From the cell containing the given text, extract its center point as (X, Y) coordinate. 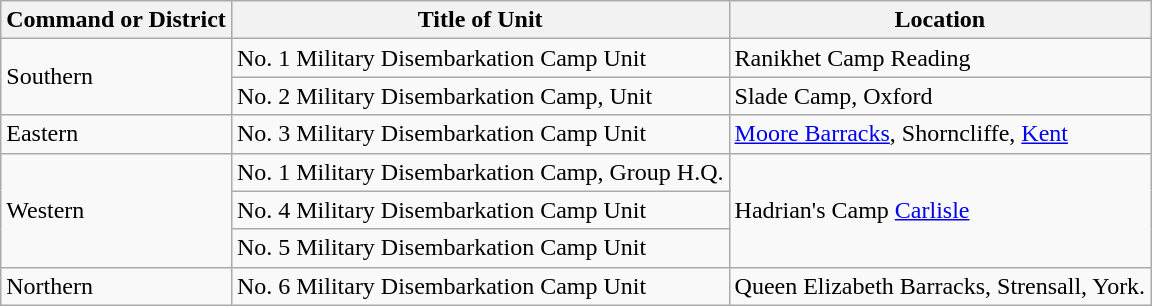
No. 5 Military Disembarkation Camp Unit (480, 248)
Slade Camp, Oxford (940, 96)
No. 1 Military Disembarkation Camp, Group H.Q. (480, 172)
Northern (116, 286)
Western (116, 210)
Queen Elizabeth Barracks, Strensall, York. (940, 286)
No. 4 Military Disembarkation Camp Unit (480, 210)
No. 1 Military Disembarkation Camp Unit (480, 58)
Command or District (116, 20)
No. 6 Military Disembarkation Camp Unit (480, 286)
No. 2 Military Disembarkation Camp, Unit (480, 96)
Eastern (116, 134)
Hadrian's Camp Carlisle (940, 210)
Location (940, 20)
Ranikhet Camp Reading (940, 58)
Southern (116, 77)
Title of Unit (480, 20)
No. 3 Military Disembarkation Camp Unit (480, 134)
Moore Barracks, Shorncliffe, Kent (940, 134)
